Provide the [X, Y] coordinate of the cell's center where the given text is located.  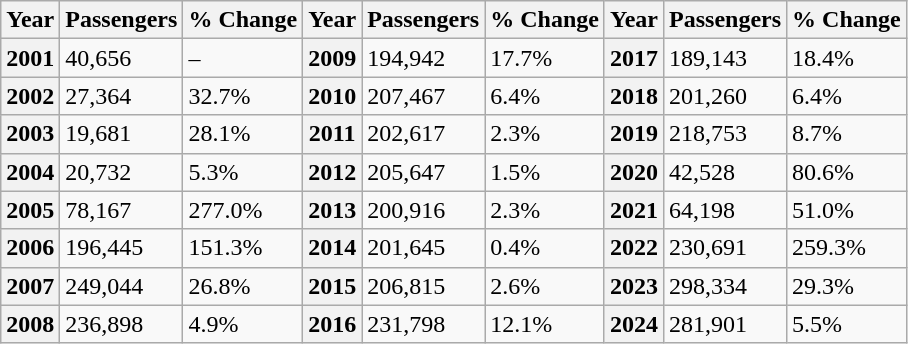
27,364 [122, 96]
0.4% [545, 248]
2016 [332, 324]
29.3% [847, 286]
194,942 [424, 58]
42,528 [726, 172]
2015 [332, 286]
2019 [634, 134]
18.4% [847, 58]
19,681 [122, 134]
196,445 [122, 248]
12.1% [545, 324]
189,143 [726, 58]
207,467 [424, 96]
259.3% [847, 248]
40,656 [122, 58]
2020 [634, 172]
2005 [30, 210]
2002 [30, 96]
201,260 [726, 96]
26.8% [243, 286]
51.0% [847, 210]
78,167 [122, 210]
202,617 [424, 134]
2021 [634, 210]
2014 [332, 248]
151.3% [243, 248]
2004 [30, 172]
2001 [30, 58]
200,916 [424, 210]
32.7% [243, 96]
277.0% [243, 210]
249,044 [122, 286]
201,645 [424, 248]
2024 [634, 324]
2018 [634, 96]
2006 [30, 248]
20,732 [122, 172]
5.3% [243, 172]
281,901 [726, 324]
230,691 [726, 248]
218,753 [726, 134]
64,198 [726, 210]
2007 [30, 286]
2010 [332, 96]
2013 [332, 210]
2.6% [545, 286]
8.7% [847, 134]
2003 [30, 134]
28.1% [243, 134]
231,798 [424, 324]
– [243, 58]
2017 [634, 58]
2009 [332, 58]
206,815 [424, 286]
298,334 [726, 286]
205,647 [424, 172]
4.9% [243, 324]
2011 [332, 134]
17.7% [545, 58]
2012 [332, 172]
2022 [634, 248]
2023 [634, 286]
236,898 [122, 324]
1.5% [545, 172]
80.6% [847, 172]
2008 [30, 324]
5.5% [847, 324]
